Capture the cell that displays the provided text and extract its (x, y) central coordinate. 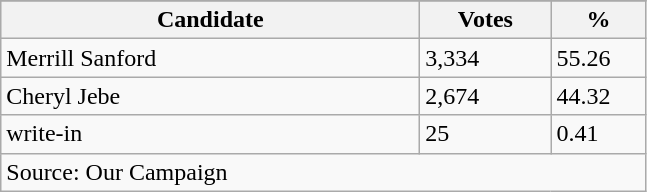
Cheryl Jebe (210, 96)
Candidate (210, 20)
3,334 (486, 58)
Merrill Sanford (210, 58)
0.41 (598, 134)
25 (486, 134)
write-in (210, 134)
Source: Our Campaign (324, 172)
% (598, 20)
Votes (486, 20)
2,674 (486, 96)
55.26 (598, 58)
44.32 (598, 96)
